Capture the cell that displays the provided text and extract its [x, y] central coordinate. 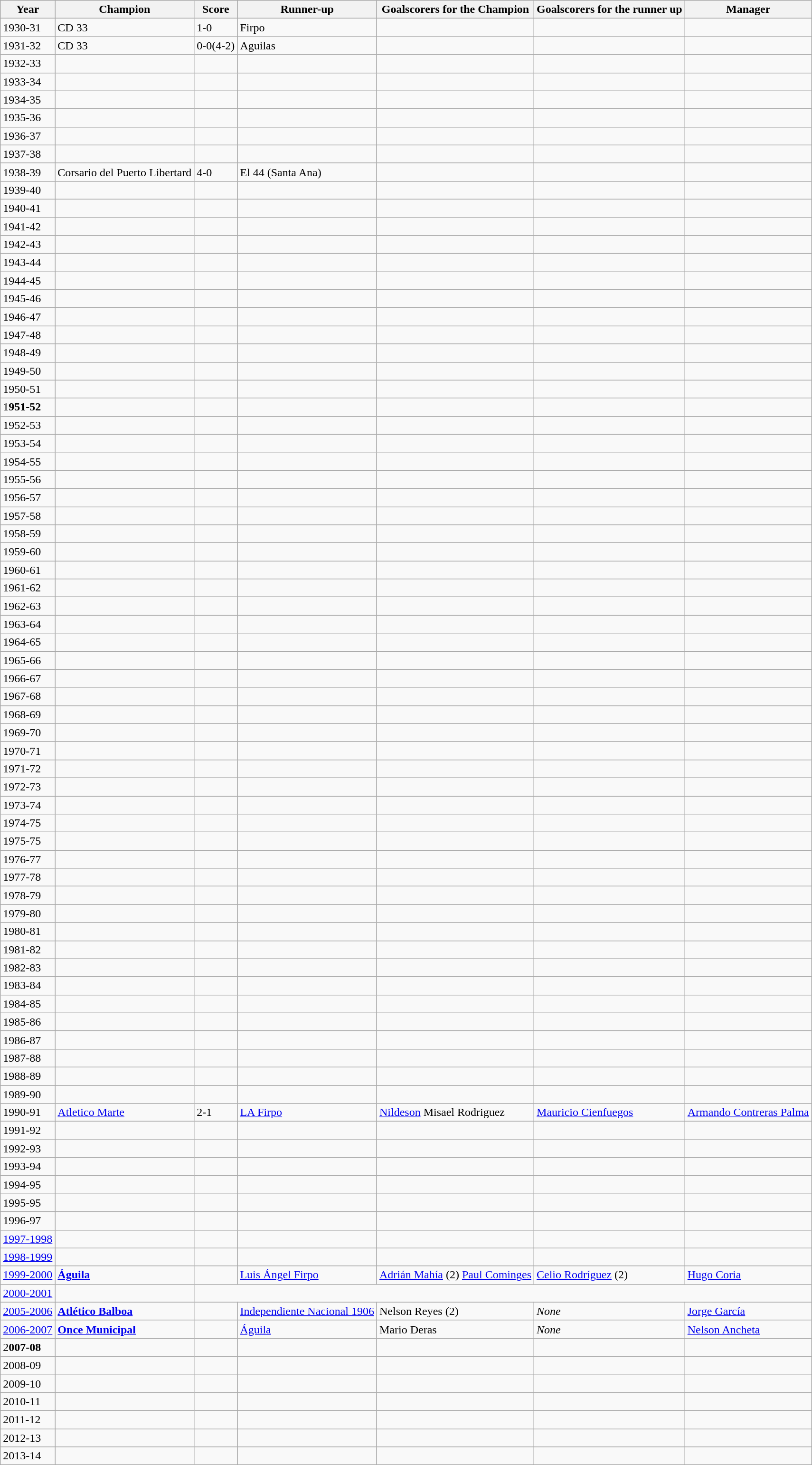
1998-1999 [28, 1257]
1997-1998 [28, 1239]
Mauricio Cienfuegos [610, 1113]
1944-45 [28, 281]
1971-72 [28, 769]
1981-82 [28, 950]
1954-55 [28, 461]
2008-09 [28, 1365]
1979-80 [28, 913]
1996-97 [28, 1221]
1974-75 [28, 823]
2009-10 [28, 1384]
Manager [748, 10]
1976-77 [28, 859]
2000-2001 [28, 1293]
Nelson Ancheta [748, 1329]
Luis Ángel Firpo [307, 1275]
1930-31 [28, 28]
2013-14 [28, 1456]
1983-84 [28, 986]
1939-40 [28, 190]
1988-89 [28, 1076]
Atlético Balboa [124, 1311]
1957-58 [28, 515]
1938-39 [28, 172]
1941-42 [28, 227]
Independiente Nacional 1906 [307, 1311]
1970-71 [28, 751]
1953-54 [28, 443]
2010-11 [28, 1402]
1985-86 [28, 1022]
1978-79 [28, 895]
1950-51 [28, 389]
1977-78 [28, 877]
1960-61 [28, 570]
2011-12 [28, 1420]
Runner-up [307, 10]
1952-53 [28, 425]
1986-87 [28, 1040]
2-1 [216, 1113]
Firpo [307, 28]
1956-57 [28, 497]
1967-68 [28, 696]
1947-48 [28, 335]
1936-37 [28, 136]
1931-32 [28, 46]
1992-93 [28, 1149]
Jorge García [748, 1311]
2006-2007 [28, 1329]
1975-75 [28, 841]
El 44 (Santa Ana) [307, 172]
1982-83 [28, 968]
Goalscorers for the runner up [610, 10]
1946-47 [28, 317]
Mario Deras [455, 1329]
1999-2000 [28, 1275]
1966-67 [28, 678]
1994-95 [28, 1185]
1943-44 [28, 263]
1933-34 [28, 82]
1949-50 [28, 371]
1984-85 [28, 1004]
1995-95 [28, 1203]
1959-60 [28, 552]
1945-46 [28, 299]
1955-56 [28, 479]
1987-88 [28, 1058]
Once Municipal [124, 1329]
1940-41 [28, 208]
Celio Rodríguez (2) [610, 1275]
Score [216, 10]
Year [28, 10]
1991-92 [28, 1131]
1-0 [216, 28]
1973-74 [28, 805]
1963-64 [28, 624]
1990-91 [28, 1113]
1969-70 [28, 732]
1951-52 [28, 407]
Nelson Reyes (2) [455, 1311]
1980-81 [28, 932]
1962-63 [28, 606]
Atletico Marte [124, 1113]
4-0 [216, 172]
1937-38 [28, 154]
1972-73 [28, 787]
Goalscorers for the Champion [455, 10]
1968-69 [28, 714]
Aguilas [307, 46]
1965-66 [28, 660]
Armando Contreras Palma [748, 1113]
1993-94 [28, 1167]
1948-49 [28, 353]
2012-13 [28, 1438]
1964-65 [28, 642]
2005-2006 [28, 1311]
Adrián Mahía (2) Paul Cominges [455, 1275]
1934-35 [28, 100]
2007-08 [28, 1347]
1935-36 [28, 118]
Champion [124, 10]
1958-59 [28, 534]
0-0(4-2) [216, 46]
1932-33 [28, 64]
1942-43 [28, 245]
Nildeson Misael Rodriguez [455, 1113]
1961-62 [28, 588]
Hugo Coria [748, 1275]
1989-90 [28, 1094]
Corsario del Puerto Libertard [124, 172]
LA Firpo [307, 1113]
